Provide the (X, Y) coordinate of the cell's center where the given text is located.  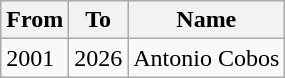
2026 (98, 58)
2001 (35, 58)
To (98, 20)
Antonio Cobos (206, 58)
From (35, 20)
Name (206, 20)
